Search for the cell housing the specified text and yield its [X, Y] center coordinate. 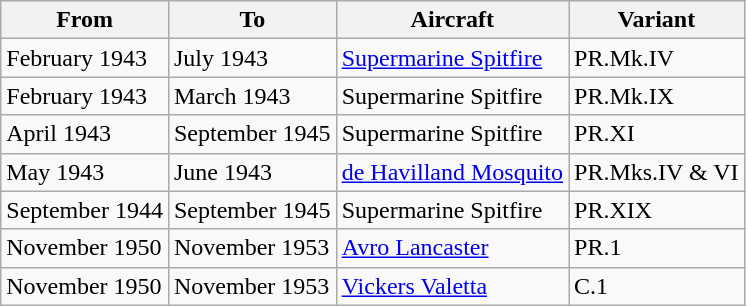
Vickers Valetta [452, 286]
PR.Mk.IV [657, 58]
PR.XIX [657, 210]
To [252, 20]
July 1943 [252, 58]
June 1943 [252, 172]
de Havilland Mosquito [452, 172]
May 1943 [85, 172]
March 1943 [252, 96]
PR.Mk.IX [657, 96]
C.1 [657, 286]
Aircraft [452, 20]
Variant [657, 20]
PR.XI [657, 134]
PR.Mks.IV & VI [657, 172]
From [85, 20]
PR.1 [657, 248]
September 1944 [85, 210]
April 1943 [85, 134]
Avro Lancaster [452, 248]
